Return (x, y) of the center of cell containing provided text 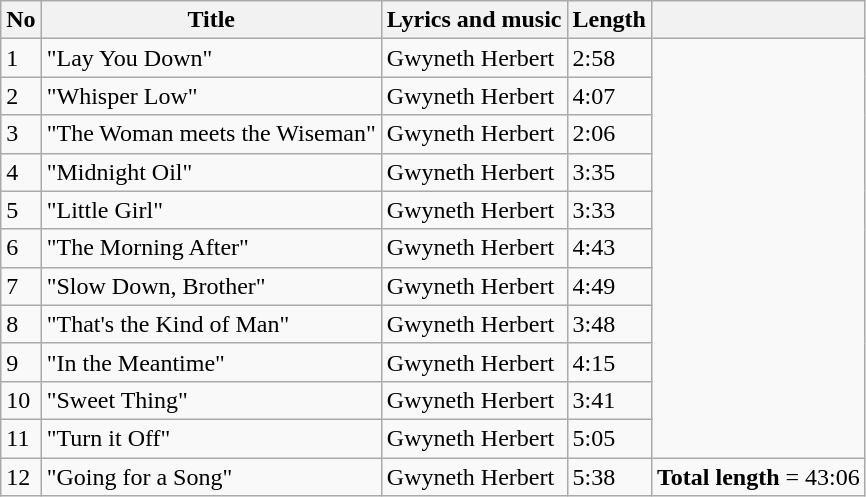
"Sweet Thing" (211, 400)
Length (609, 20)
1 (21, 58)
3:33 (609, 210)
4:49 (609, 286)
2:06 (609, 134)
Lyrics and music (474, 20)
12 (21, 477)
2:58 (609, 58)
"That's the Kind of Man" (211, 324)
"Turn it Off" (211, 438)
5:38 (609, 477)
"In the Meantime" (211, 362)
"Whisper Low" (211, 96)
6 (21, 248)
3:35 (609, 172)
4 (21, 172)
3 (21, 134)
3:48 (609, 324)
2 (21, 96)
4:43 (609, 248)
"Midnight Oil" (211, 172)
4:15 (609, 362)
"Little Girl" (211, 210)
7 (21, 286)
"Slow Down, Brother" (211, 286)
Total length = 43:06 (758, 477)
5:05 (609, 438)
8 (21, 324)
9 (21, 362)
No (21, 20)
Title (211, 20)
5 (21, 210)
3:41 (609, 400)
10 (21, 400)
"Going for a Song" (211, 477)
"The Morning After" (211, 248)
"The Woman meets the Wiseman" (211, 134)
11 (21, 438)
"Lay You Down" (211, 58)
4:07 (609, 96)
